From the cell containing the given text, extract its center point as (X, Y) coordinate. 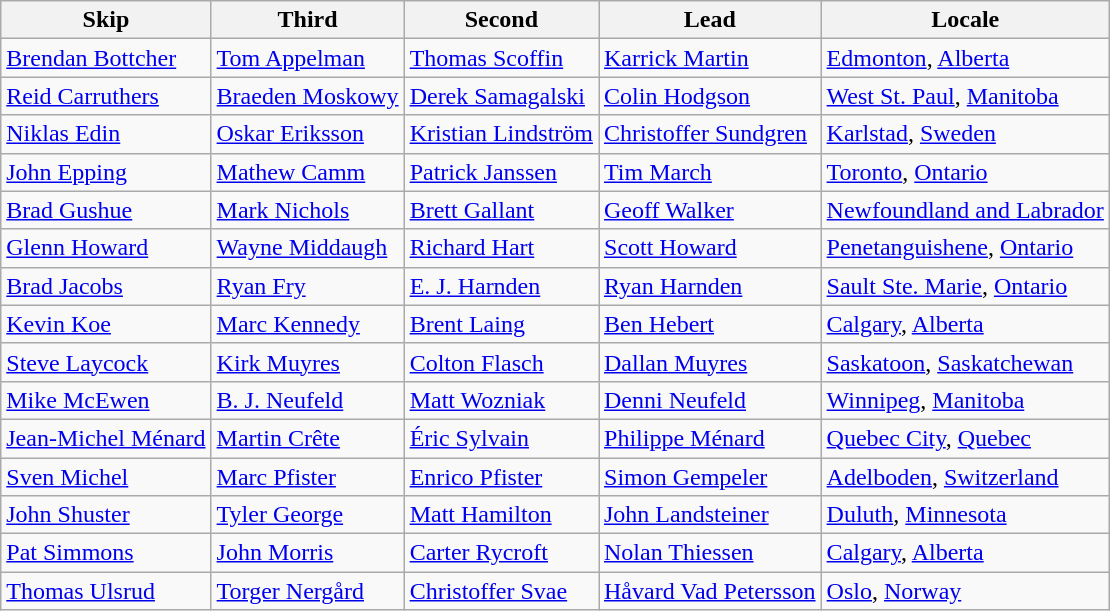
Kevin Koe (106, 324)
Saskatoon, Saskatchewan (965, 362)
Quebec City, Quebec (965, 438)
Brendan Bottcher (106, 58)
Toronto, Ontario (965, 172)
Steve Laycock (106, 362)
Mike McEwen (106, 400)
Enrico Pfister (501, 477)
Marc Kennedy (308, 324)
Éric Sylvain (501, 438)
Christoffer Svae (501, 591)
Denni Neufeld (710, 400)
Philippe Ménard (710, 438)
Torger Nergård (308, 591)
John Morris (308, 553)
Matt Wozniak (501, 400)
Penetanguishene, Ontario (965, 248)
E. J. Harnden (501, 286)
Brad Gushue (106, 210)
Christoffer Sundgren (710, 134)
Thomas Ulsrud (106, 591)
Wayne Middaugh (308, 248)
Mark Nichols (308, 210)
Simon Gempeler (710, 477)
Third (308, 20)
Niklas Edin (106, 134)
Ryan Fry (308, 286)
Geoff Walker (710, 210)
Skip (106, 20)
Ryan Harnden (710, 286)
Mathew Camm (308, 172)
Tom Appelman (308, 58)
Second (501, 20)
Richard Hart (501, 248)
Kristian Lindström (501, 134)
Ben Hebert (710, 324)
Scott Howard (710, 248)
Pat Simmons (106, 553)
Reid Carruthers (106, 96)
Lead (710, 20)
John Shuster (106, 515)
Derek Samagalski (501, 96)
Glenn Howard (106, 248)
Thomas Scoffin (501, 58)
Carter Rycroft (501, 553)
Karrick Martin (710, 58)
Newfoundland and Labrador (965, 210)
Karlstad, Sweden (965, 134)
John Epping (106, 172)
Braeden Moskowy (308, 96)
Colin Hodgson (710, 96)
Winnipeg, Manitoba (965, 400)
Matt Hamilton (501, 515)
Sault Ste. Marie, Ontario (965, 286)
Kirk Muyres (308, 362)
Locale (965, 20)
Brad Jacobs (106, 286)
Edmonton, Alberta (965, 58)
Sven Michel (106, 477)
Patrick Janssen (501, 172)
Brent Laing (501, 324)
West St. Paul, Manitoba (965, 96)
Tyler George (308, 515)
Marc Pfister (308, 477)
Dallan Muyres (710, 362)
Brett Gallant (501, 210)
Tim March (710, 172)
B. J. Neufeld (308, 400)
Oskar Eriksson (308, 134)
Håvard Vad Petersson (710, 591)
John Landsteiner (710, 515)
Duluth, Minnesota (965, 515)
Martin Crête (308, 438)
Jean-Michel Ménard (106, 438)
Nolan Thiessen (710, 553)
Colton Flasch (501, 362)
Oslo, Norway (965, 591)
Adelboden, Switzerland (965, 477)
